Output the [X, Y] coordinate of the center of the cell containing the given text.  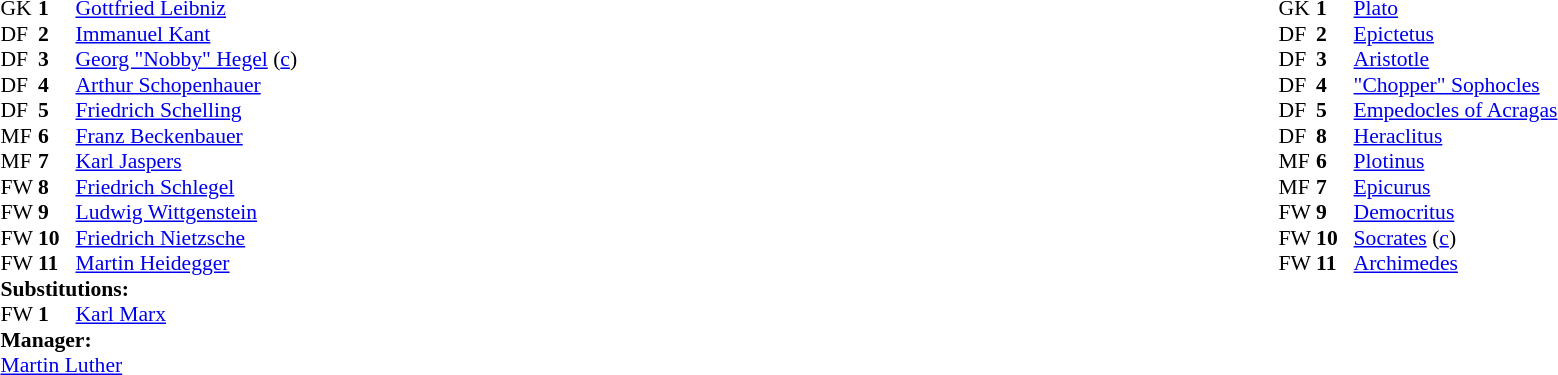
Friedrich Schelling [187, 111]
Friedrich Nietzsche [187, 238]
Georg "Nobby" Hegel (c) [187, 59]
Immanuel Kant [187, 34]
Ludwig Wittgenstein [187, 213]
Socrates (c) [1456, 238]
Manager: [148, 340]
Martin Heidegger [187, 263]
Karl Marx [187, 315]
Aristotle [1456, 59]
Epictetus [1456, 34]
Archimedes [1456, 263]
Heraclitus [1456, 136]
Franz Beckenbauer [187, 136]
1 [57, 315]
"Chopper" Sophocles [1456, 85]
Arthur Schopenhauer [187, 85]
Karl Jaspers [187, 161]
Plotinus [1456, 161]
Friedrich Schlegel [187, 187]
Epicurus [1456, 187]
Empedocles of Acragas [1456, 111]
Democritus [1456, 213]
Substitutions: [148, 289]
